Scan for the cell matching the given text and deliver its (X, Y) coordinate at center. 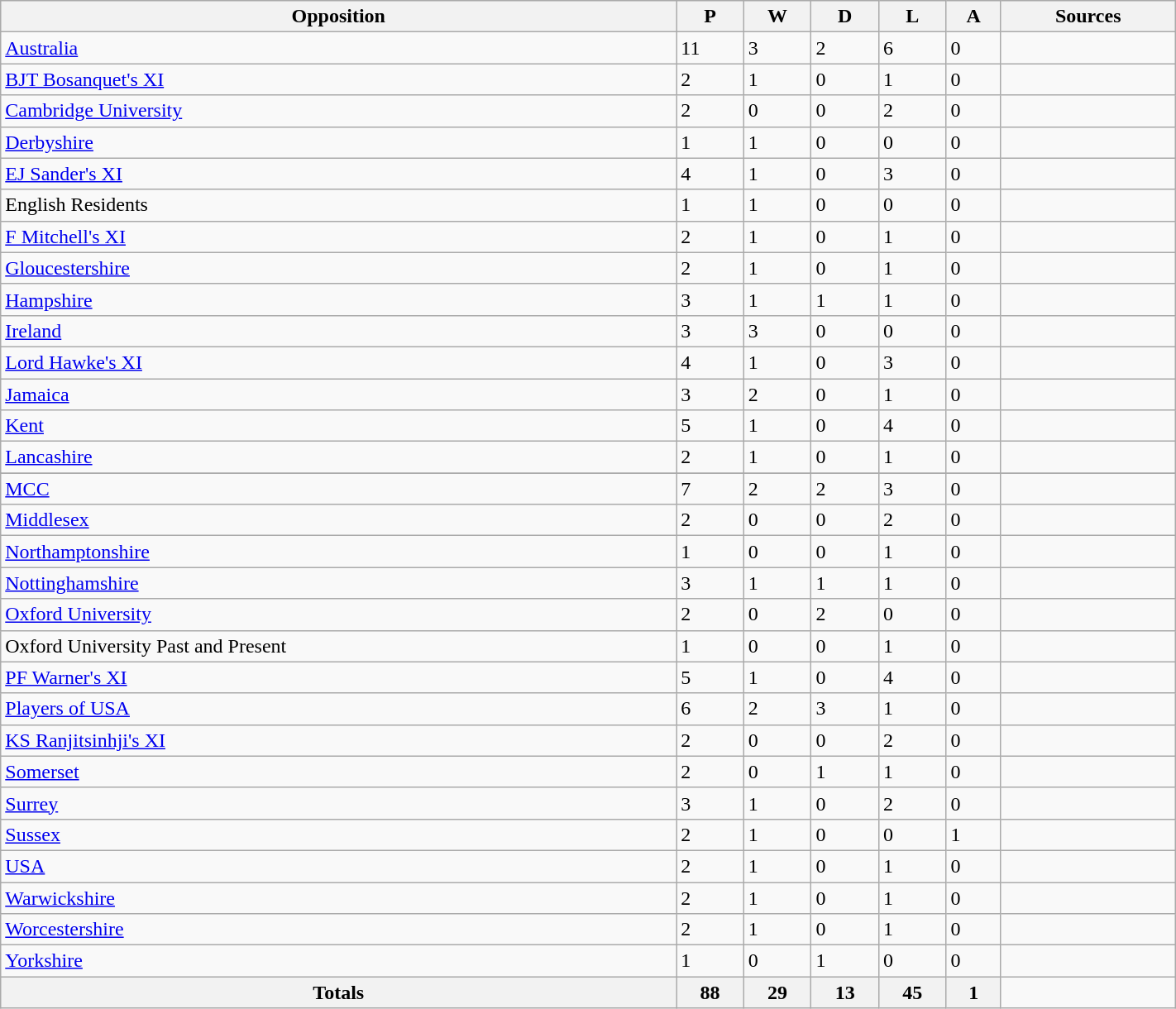
88 (710, 992)
USA (339, 866)
BJT Bosanquet's XI (339, 79)
Ireland (339, 331)
Totals (339, 992)
W (777, 17)
Nottinghamshire (339, 583)
Sources (1088, 17)
Oxford University Past and Present (339, 646)
L (912, 17)
PF Warner's XI (339, 677)
Middlesex (339, 520)
MCC (339, 489)
Surrey (339, 803)
EJ Sander's XI (339, 174)
KS Ranjitsinhji's XI (339, 740)
Australia (339, 48)
Yorkshire (339, 961)
Worcestershire (339, 930)
Kent (339, 426)
7 (710, 489)
Oxford University (339, 614)
45 (912, 992)
Lord Hawke's XI (339, 362)
Players of USA (339, 709)
Gloucestershire (339, 268)
11 (710, 48)
Opposition (339, 17)
Cambridge University (339, 111)
A (973, 17)
Hampshire (339, 299)
English Residents (339, 205)
13 (845, 992)
Lancashire (339, 457)
F Mitchell's XI (339, 237)
D (845, 17)
Sussex (339, 834)
Somerset (339, 772)
Derbyshire (339, 142)
Jamaica (339, 395)
Northamptonshire (339, 552)
P (710, 17)
Warwickshire (339, 897)
29 (777, 992)
